Return the (x, y) coordinate for the center point of the cell that contains the specified text.  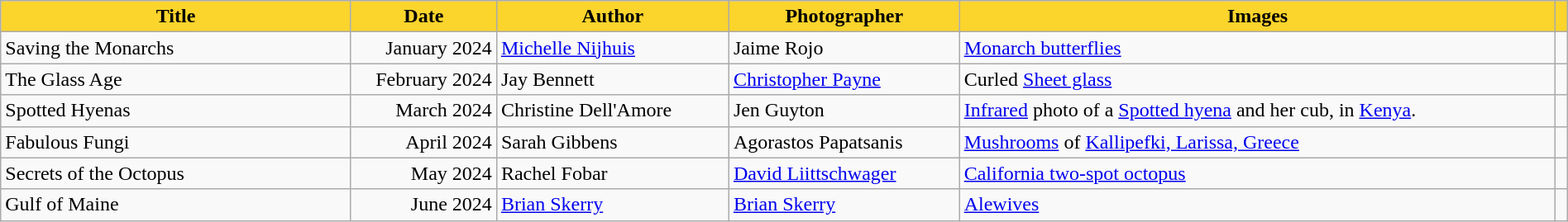
Photographer (844, 17)
Fabulous Fungi (176, 142)
Jen Guyton (844, 111)
Jay Bennett (612, 79)
Images (1257, 17)
Saving the Monarchs (176, 48)
Secrets of the Octopus (176, 173)
January 2024 (423, 48)
Title (176, 17)
Michelle Nijhuis (612, 48)
Monarch butterflies (1257, 48)
Spotted Hyenas (176, 111)
Agorastos Papatsanis (844, 142)
February 2024 (423, 79)
Mushrooms of Kallipefki, Larissa, Greece (1257, 142)
Rachel Fobar (612, 173)
Date (423, 17)
June 2024 (423, 205)
Infrared photo of a Spotted hyena and her cub, in Kenya. (1257, 111)
Alewives (1257, 205)
Gulf of Maine (176, 205)
Christine Dell'Amore (612, 111)
California two-spot octopus (1257, 173)
David Liittschwager (844, 173)
Sarah Gibbens (612, 142)
March 2024 (423, 111)
Author (612, 17)
Christopher Payne (844, 79)
The Glass Age (176, 79)
May 2024 (423, 173)
April 2024 (423, 142)
Curled Sheet glass (1257, 79)
Jaime Rojo (844, 48)
